Capture the cell that displays the provided text and extract its (x, y) central coordinate. 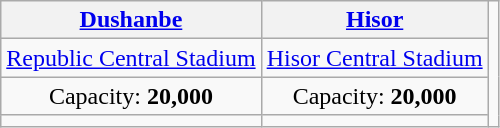
Dushanbe (131, 20)
Hisor Central Stadium (374, 58)
Republic Central Stadium (131, 58)
Hisor (374, 20)
